For the text-containing cell, return its midpoint in (X, Y) coordinate format. 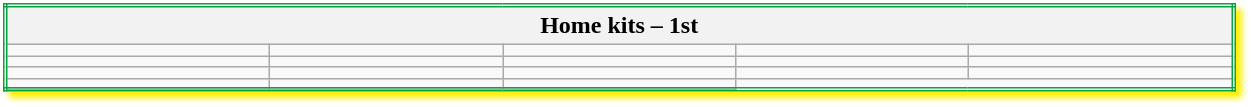
Home kits – 1st (619, 25)
